Scan for the cell matching the given text and deliver its [X, Y] coordinate at center. 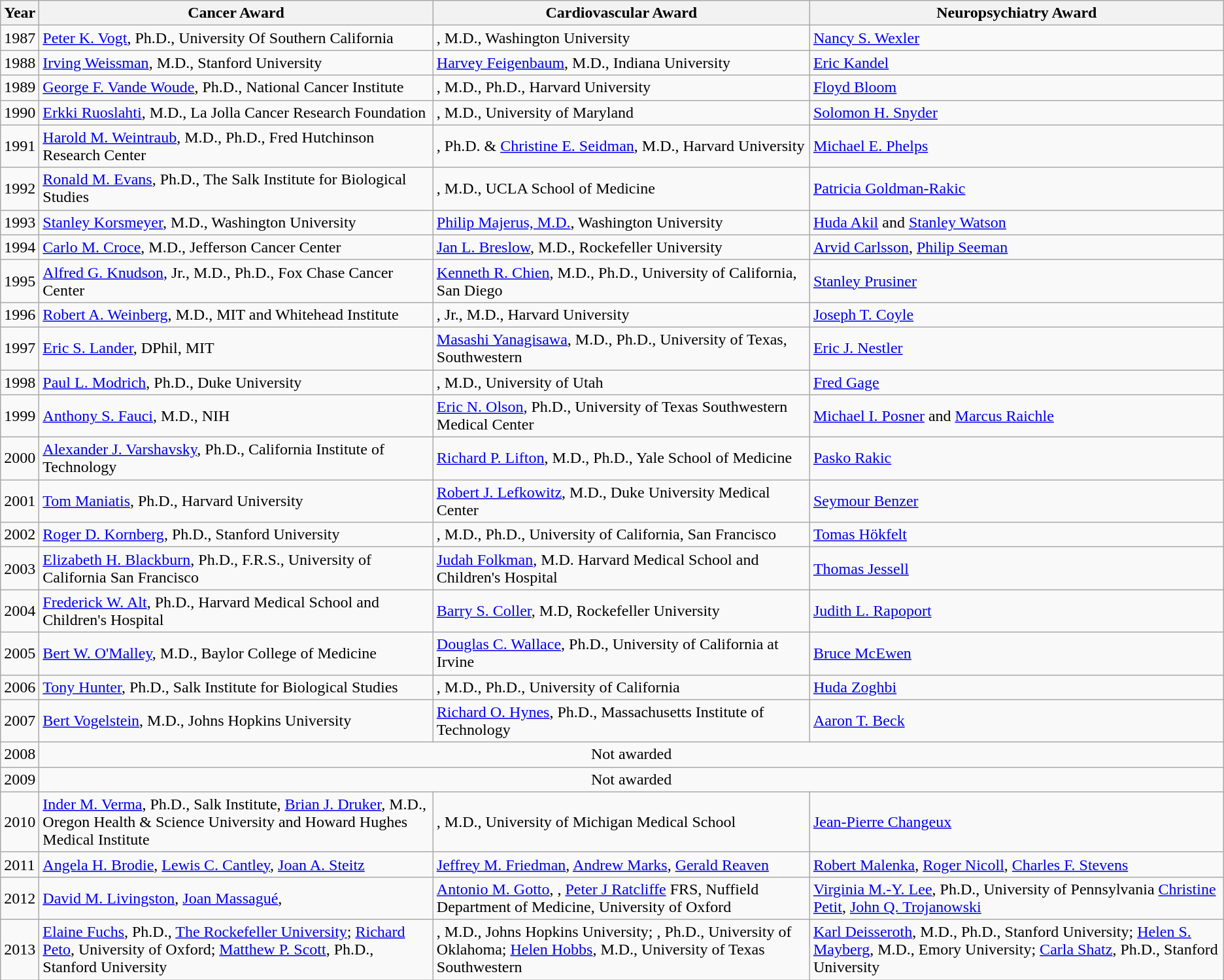
Bert Vogelstein, M.D., Johns Hopkins University [236, 720]
, M.D., Johns Hopkins University; , Ph.D., University of Oklahoma; Helen Hobbs, M.D., University of Texas Southwestern [621, 949]
Robert Malenka, Roger Nicoll, Charles F. Stevens [1016, 864]
Virginia M.-Y. Lee, Ph.D., University of Pennsylvania Christine Petit, John Q. Trojanowski [1016, 898]
, M.D., Ph.D., University of California [621, 687]
Tony Hunter, Ph.D., Salk Institute for Biological Studies [236, 687]
Frederick W. Alt, Ph.D., Harvard Medical School and Children's Hospital [236, 611]
1993 [20, 222]
2012 [20, 898]
Anthony S. Fauci, M.D., NIH [236, 416]
Douglas C. Wallace, Ph.D., University of California at Irvine [621, 654]
Judith L. Rapoport [1016, 611]
Roger D. Kornberg, Ph.D., Stanford University [236, 535]
2011 [20, 864]
, M.D., Ph.D., Harvard University [621, 88]
Cardiovascular Award [621, 13]
Peter K. Vogt, Ph.D., University Of Southern California [236, 38]
Elaine Fuchs, Ph.D., The Rockefeller University; Richard Peto, University of Oxford; Matthew P. Scott, Ph.D., Stanford University [236, 949]
Harvey Feigenbaum, M.D., Indiana University [621, 63]
Jean-Pierre Changeux [1016, 822]
Tom Maniatis, Ph.D., Harvard University [236, 501]
Bruce McEwen [1016, 654]
1996 [20, 314]
1988 [20, 63]
Richard P. Lifton, M.D., Ph.D., Yale School of Medicine [621, 459]
Aaron T. Beck [1016, 720]
Irving Weissman, M.D., Stanford University [236, 63]
Robert A. Weinberg, M.D., MIT and Whitehead Institute [236, 314]
, M.D., Ph.D., University of California, San Francisco [621, 535]
2000 [20, 459]
Thomas Jessell [1016, 569]
, M.D., University of Utah [621, 382]
Nancy S. Wexler [1016, 38]
Bert W. O'Malley, M.D., Baylor College of Medicine [236, 654]
, M.D., University of Michigan Medical School [621, 822]
Kenneth R. Chien, M.D., Ph.D., University of California, San Diego [621, 281]
Philip Majerus, M.D., Washington University [621, 222]
Huda Zoghbi [1016, 687]
Carlo M. Croce, M.D., Jefferson Cancer Center [236, 247]
George F. Vande Woude, Ph.D., National Cancer Institute [236, 88]
Elizabeth H. Blackburn, Ph.D., F.R.S., University of California San Francisco [236, 569]
Alexander J. Varshavsky, Ph.D., California Institute of Technology [236, 459]
Cancer Award [236, 13]
Arvid Carlsson, Philip Seeman [1016, 247]
Seymour Benzer [1016, 501]
2010 [20, 822]
, M.D., University of Maryland [621, 112]
Tomas Hökfelt [1016, 535]
1995 [20, 281]
Year [20, 13]
2006 [20, 687]
David M. Livingston, Joan Massagué, [236, 898]
2004 [20, 611]
2013 [20, 949]
Erkki Ruoslahti, M.D., La Jolla Cancer Research Foundation [236, 112]
Jeffrey M. Friedman, Andrew Marks, Gerald Reaven [621, 864]
1990 [20, 112]
Masashi Yanagisawa, M.D., Ph.D., University of Texas, Southwestern [621, 348]
1999 [20, 416]
1992 [20, 188]
1998 [20, 382]
Stanley Korsmeyer, M.D., Washington University [236, 222]
2005 [20, 654]
1989 [20, 88]
Floyd Bloom [1016, 88]
Harold M. Weintraub, M.D., Ph.D., Fred Hutchinson Research Center [236, 146]
Robert J. Lefkowitz, M.D., Duke University Medical Center [621, 501]
, M.D., UCLA School of Medicine [621, 188]
Alfred G. Knudson, Jr., M.D., Ph.D., Fox Chase Cancer Center [236, 281]
Pasko Rakic [1016, 459]
Barry S. Coller, M.D, Rockefeller University [621, 611]
Eric S. Lander, DPhil, MIT [236, 348]
Joseph T. Coyle [1016, 314]
Eric J. Nestler [1016, 348]
2003 [20, 569]
2009 [20, 779]
, Jr., M.D., Harvard University [621, 314]
, Ph.D. & Christine E. Seidman, M.D., Harvard University [621, 146]
Inder M. Verma, Ph.D., Salk Institute, Brian J. Druker, M.D., Oregon Health & Science University and Howard Hughes Medical Institute [236, 822]
Huda Akil and Stanley Watson [1016, 222]
Angela H. Brodie, Lewis C. Cantley, Joan A. Steitz [236, 864]
1997 [20, 348]
2001 [20, 501]
Solomon H. Snyder [1016, 112]
2002 [20, 535]
2008 [20, 754]
Karl Deisseroth, M.D., Ph.D., Stanford University; Helen S. Mayberg, M.D., Emory University; Carla Shatz, Ph.D., Stanford University [1016, 949]
Antonio M. Gotto, , Peter J Ratcliffe FRS, Nuffield Department of Medicine, University of Oxford [621, 898]
Eric N. Olson, Ph.D., University of Texas Southwestern Medical Center [621, 416]
Ronald M. Evans, Ph.D., The Salk Institute for Biological Studies [236, 188]
2007 [20, 720]
Patricia Goldman-Rakic [1016, 188]
Stanley Prusiner [1016, 281]
Paul L. Modrich, Ph.D., Duke University [236, 382]
1994 [20, 247]
Michael E. Phelps [1016, 146]
Fred Gage [1016, 382]
Judah Folkman, M.D. Harvard Medical School and Children's Hospital [621, 569]
1987 [20, 38]
Eric Kandel [1016, 63]
Michael I. Posner and Marcus Raichle [1016, 416]
Jan L. Breslow, M.D., Rockefeller University [621, 247]
, M.D., Washington University [621, 38]
Neuropsychiatry Award [1016, 13]
1991 [20, 146]
Richard O. Hynes, Ph.D., Massachusetts Institute of Technology [621, 720]
